Output the [x, y] coordinate of the center of the cell containing the given text.  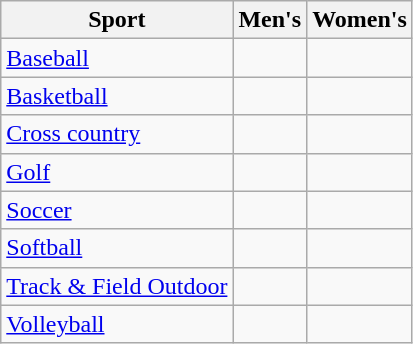
Track & Field Outdoor [117, 286]
Men's [270, 20]
Cross country [117, 134]
Softball [117, 248]
Sport [117, 20]
Volleyball [117, 324]
Basketball [117, 96]
Soccer [117, 210]
Women's [360, 20]
Golf [117, 172]
Baseball [117, 58]
